Output the (x, y) coordinate of the center of the cell containing the given text.  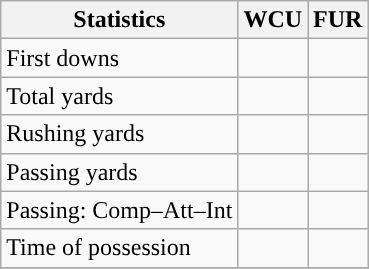
Total yards (120, 96)
Passing yards (120, 172)
Passing: Comp–Att–Int (120, 210)
Statistics (120, 20)
Time of possession (120, 248)
First downs (120, 58)
FUR (338, 20)
Rushing yards (120, 134)
WCU (273, 20)
